Pinpoint the cell where the given text exists, returning its (x, y) midpoint coordinate. 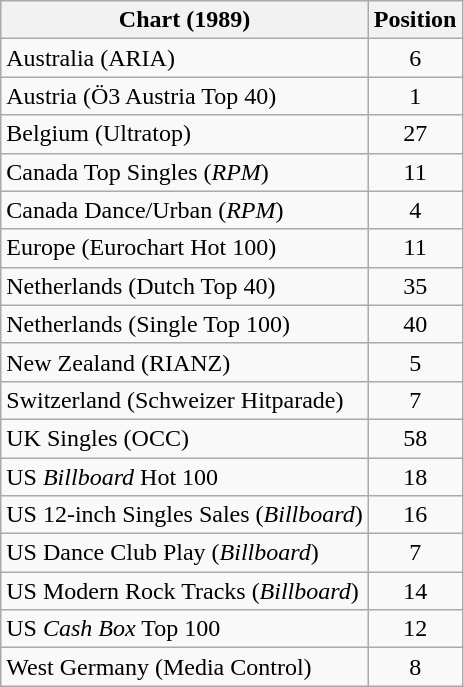
18 (415, 477)
US Dance Club Play (Billboard) (185, 553)
5 (415, 362)
6 (415, 58)
Europe (Eurochart Hot 100) (185, 248)
US Cash Box Top 100 (185, 629)
US Modern Rock Tracks (Billboard) (185, 591)
Canada Dance/Urban (RPM) (185, 210)
Netherlands (Single Top 100) (185, 324)
Netherlands (Dutch Top 40) (185, 286)
US 12-inch Singles Sales (Billboard) (185, 515)
Australia (ARIA) (185, 58)
1 (415, 96)
14 (415, 591)
58 (415, 438)
Austria (Ö3 Austria Top 40) (185, 96)
35 (415, 286)
Belgium (Ultratop) (185, 134)
40 (415, 324)
8 (415, 667)
Canada Top Singles (RPM) (185, 172)
12 (415, 629)
27 (415, 134)
UK Singles (OCC) (185, 438)
Switzerland (Schweizer Hitparade) (185, 400)
West Germany (Media Control) (185, 667)
Chart (1989) (185, 20)
US Billboard Hot 100 (185, 477)
16 (415, 515)
New Zealand (RIANZ) (185, 362)
4 (415, 210)
Position (415, 20)
